From the cell containing the given text, extract its center point as (x, y) coordinate. 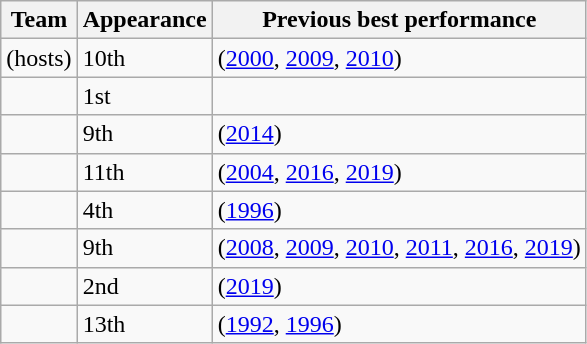
11th (144, 172)
(1996) (399, 210)
1st (144, 96)
(2008, 2009, 2010, 2011, 2016, 2019) (399, 248)
Team (39, 20)
(2000, 2009, 2010) (399, 58)
(1992, 1996) (399, 324)
Previous best performance (399, 20)
4th (144, 210)
13th (144, 324)
(hosts) (39, 58)
(2014) (399, 134)
(2019) (399, 286)
10th (144, 58)
Appearance (144, 20)
2nd (144, 286)
(2004, 2016, 2019) (399, 172)
